Search for the cell housing the specified text and yield its [x, y] center coordinate. 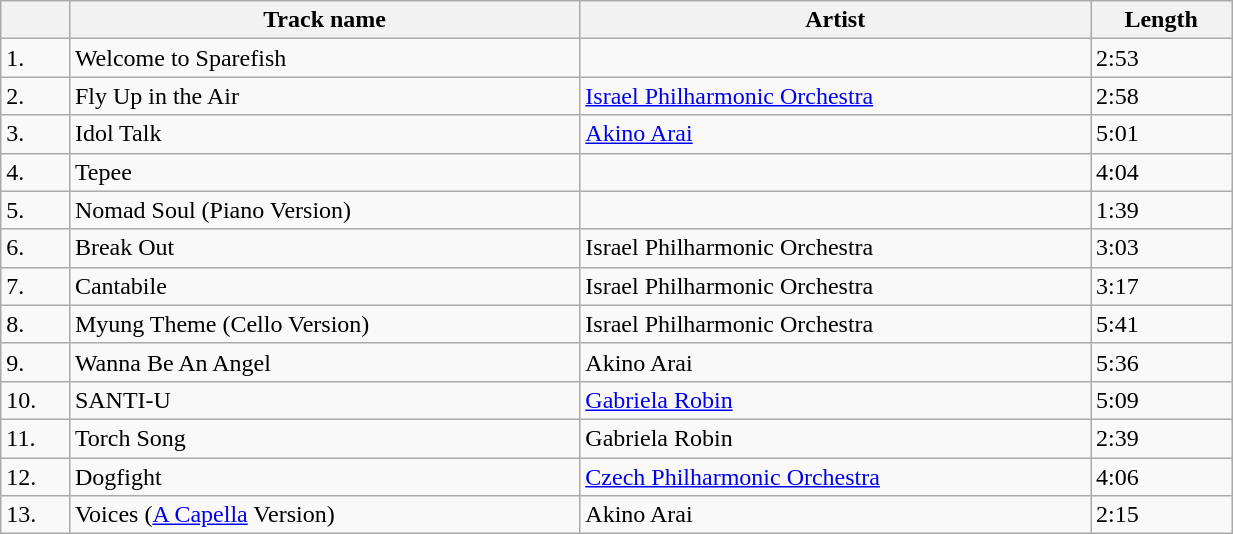
Torch Song [324, 438]
2. [36, 96]
11. [36, 438]
9. [36, 362]
3:03 [1162, 248]
10. [36, 400]
2:39 [1162, 438]
6. [36, 248]
Wanna Be An Angel [324, 362]
Dogfight [324, 477]
3:17 [1162, 286]
Tepee [324, 172]
Length [1162, 20]
5:36 [1162, 362]
7. [36, 286]
13. [36, 515]
4:04 [1162, 172]
2:15 [1162, 515]
Idol Talk [324, 134]
1. [36, 58]
Track name [324, 20]
1:39 [1162, 210]
5. [36, 210]
Break Out [324, 248]
12. [36, 477]
SANTI-U [324, 400]
5:41 [1162, 324]
Czech Philharmonic Orchestra [836, 477]
2:53 [1162, 58]
Fly Up in the Air [324, 96]
4. [36, 172]
Welcome to Sparefish [324, 58]
Myung Theme (Cello Version) [324, 324]
Artist [836, 20]
2:58 [1162, 96]
Voices (A Capella Version) [324, 515]
3. [36, 134]
5:01 [1162, 134]
Nomad Soul (Piano Version) [324, 210]
8. [36, 324]
5:09 [1162, 400]
4:06 [1162, 477]
Cantabile [324, 286]
